Scan for the cell matching the given text and deliver its [X, Y] coordinate at center. 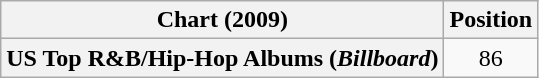
Chart (2009) [222, 20]
Position [491, 20]
US Top R&B/Hip-Hop Albums (Billboard) [222, 58]
86 [491, 58]
